Find where the given text appears and provide that cell's center as [X, Y] coordinate. 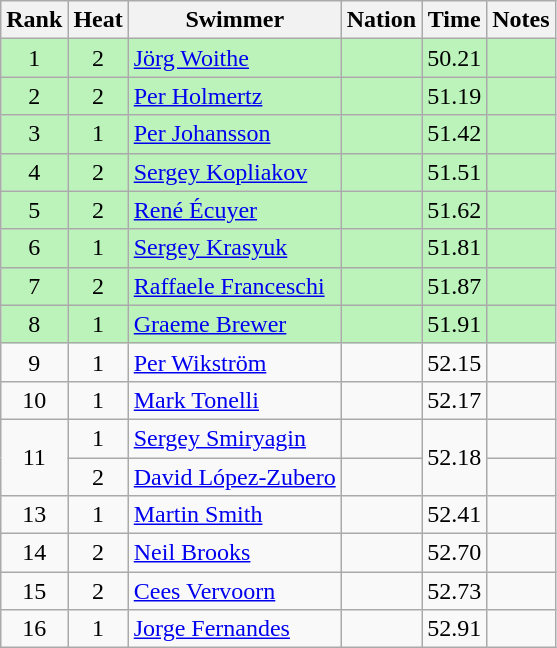
51.19 [454, 96]
50.21 [454, 58]
51.87 [454, 286]
Cees Vervoorn [234, 591]
14 [34, 553]
Per Wikström [234, 362]
15 [34, 591]
Mark Tonelli [234, 400]
52.15 [454, 362]
51.81 [454, 248]
Sergey Smiryagin [234, 438]
52.17 [454, 400]
7 [34, 286]
Heat [98, 20]
Nation [381, 20]
Per Johansson [234, 134]
52.18 [454, 457]
Graeme Brewer [234, 324]
8 [34, 324]
3 [34, 134]
6 [34, 248]
5 [34, 210]
51.91 [454, 324]
David López-Zubero [234, 477]
Per Holmertz [234, 96]
51.62 [454, 210]
16 [34, 629]
11 [34, 457]
13 [34, 515]
4 [34, 172]
Jörg Woithe [234, 58]
10 [34, 400]
Swimmer [234, 20]
Sergey Kopliakov [234, 172]
René Écuyer [234, 210]
Jorge Fernandes [234, 629]
52.91 [454, 629]
52.70 [454, 553]
Raffaele Franceschi [234, 286]
Rank [34, 20]
52.41 [454, 515]
51.42 [454, 134]
Time [454, 20]
Martin Smith [234, 515]
Neil Brooks [234, 553]
51.51 [454, 172]
52.73 [454, 591]
Sergey Krasyuk [234, 248]
9 [34, 362]
Notes [521, 20]
